From the cell containing the given text, extract its center point as [X, Y] coordinate. 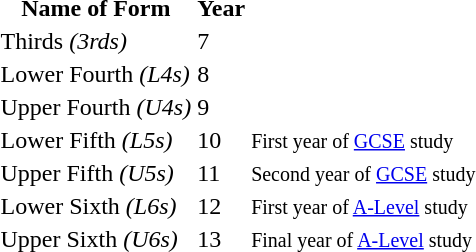
7 [222, 41]
8 [222, 74]
11 [222, 173]
10 [222, 140]
9 [222, 107]
12 [222, 206]
